Locate the cell with the specified text and output its [X, Y] center coordinate. 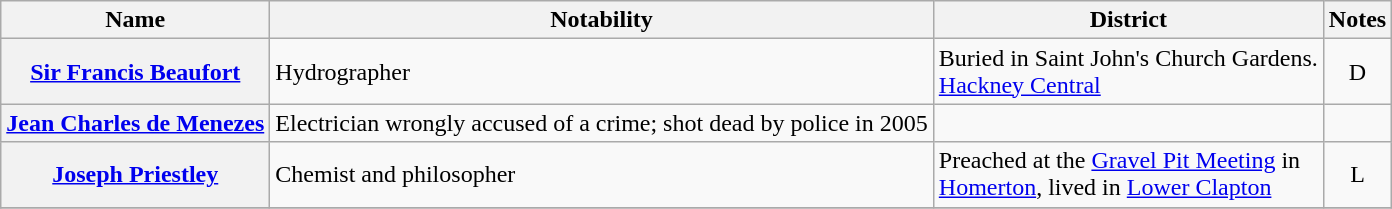
Jean Charles de Menezes [136, 123]
Electrician wrongly accused of a crime; shot dead by police in 2005 [602, 123]
Buried in Saint John's Church Gardens.Hackney Central [1128, 72]
District [1128, 20]
Hydrographer [602, 72]
D [1357, 72]
L [1357, 174]
Name [136, 20]
Sir Francis Beaufort [136, 72]
Chemist and philosopher [602, 174]
Notability [602, 20]
Preached at the Gravel Pit Meeting inHomerton, lived in Lower Clapton [1128, 174]
Joseph Priestley [136, 174]
Notes [1357, 20]
